From the cell containing the given text, extract its center point as [x, y] coordinate. 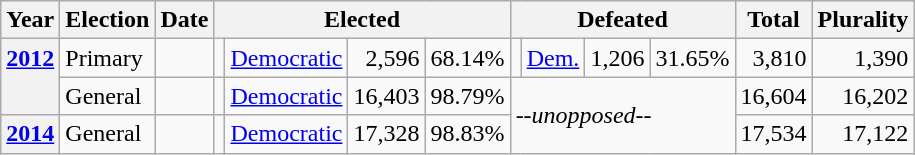
1,390 [863, 58]
3,810 [774, 58]
Dem. [553, 58]
Date [184, 20]
Year [30, 20]
98.83% [468, 134]
68.14% [468, 58]
2,596 [386, 58]
Total [774, 20]
Election [108, 20]
17,534 [774, 134]
16,202 [863, 96]
--unopposed-- [622, 115]
2014 [30, 134]
98.79% [468, 96]
Defeated [622, 20]
31.65% [692, 58]
16,403 [386, 96]
17,328 [386, 134]
Elected [362, 20]
1,206 [618, 58]
Plurality [863, 20]
2012 [30, 77]
17,122 [863, 134]
16,604 [774, 96]
Primary [108, 58]
